Search for the cell housing the specified text and yield its (X, Y) center coordinate. 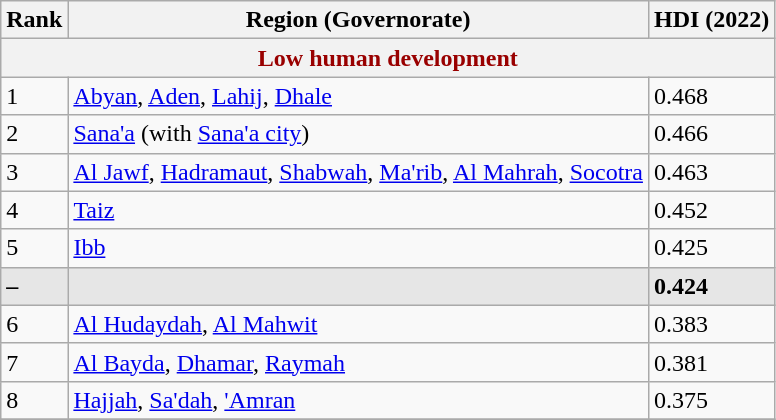
0.463 (711, 172)
6 (34, 324)
HDI (2022) (711, 20)
2 (34, 134)
Taiz (358, 210)
Al Jawf, Hadramaut, Shabwah, Ma'rib, Al Mahrah, Socotra (358, 172)
Low human development (388, 58)
7 (34, 362)
– (34, 286)
0.468 (711, 96)
5 (34, 248)
4 (34, 210)
0.424 (711, 286)
Al Bayda, Dhamar, Raymah (358, 362)
Sana'a (with Sana'a city) (358, 134)
Ibb (358, 248)
1 (34, 96)
8 (34, 400)
0.452 (711, 210)
3 (34, 172)
0.375 (711, 400)
0.466 (711, 134)
0.381 (711, 362)
0.383 (711, 324)
Region (Governorate) (358, 20)
0.425 (711, 248)
Abyan, Aden, Lahij, Dhale (358, 96)
Rank (34, 20)
Hajjah, Sa'dah, 'Amran (358, 400)
Al Hudaydah, Al Mahwit (358, 324)
